Provide the (x, y) coordinate of the cell's center where the given text is located.  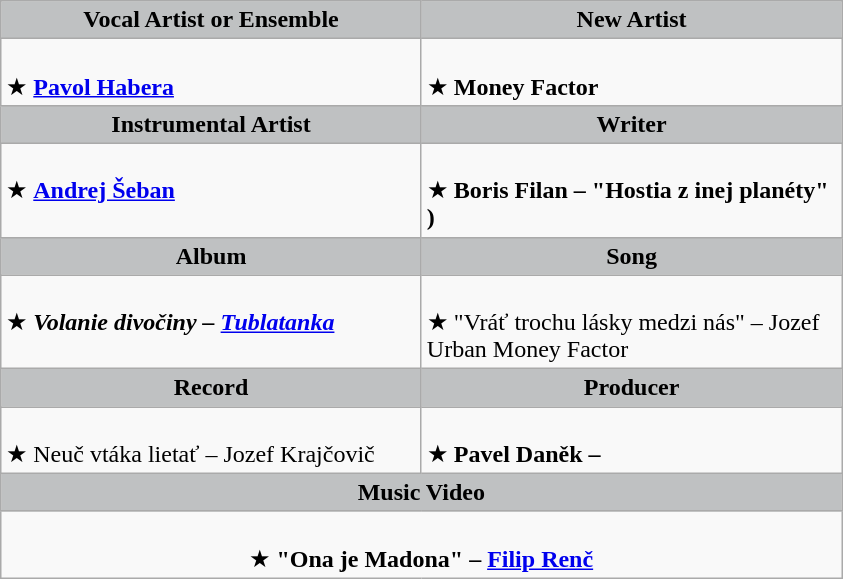
Writer (632, 124)
★ Volanie divočiny – Tublatanka (212, 322)
★ Andrej Šeban (212, 190)
★ Boris Filan – "Hostia z inej planéty" ) (632, 190)
★ Pavol Habera (212, 72)
Music Video (422, 492)
★ Money Factor (632, 72)
★ Neuč vtáka lietať – Jozef Krajčovič (212, 440)
Vocal Artist or Ensemble (212, 20)
Album (212, 256)
★ Pavel Daněk – (632, 440)
Record (212, 388)
★ "Vráť trochu lásky medzi nás" – Jozef Urban Money Factor (632, 322)
Instrumental Artist (212, 124)
★ "Ona je Madona" – Filip Renč (422, 544)
Producer (632, 388)
Song (632, 256)
New Artist (632, 20)
